Return [X, Y] of the center of cell containing provided text 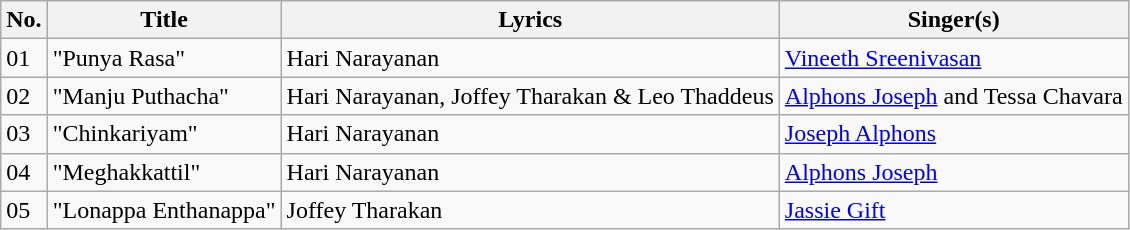
Alphons Joseph [954, 172]
Title [164, 20]
Joffey Tharakan [530, 210]
"Manju Puthacha" [164, 96]
"Punya Rasa" [164, 58]
01 [24, 58]
Hari Narayanan, Joffey Tharakan & Leo Thaddeus [530, 96]
02 [24, 96]
"Lonappa Enthanappa" [164, 210]
Vineeth Sreenivasan [954, 58]
03 [24, 134]
Joseph Alphons [954, 134]
04 [24, 172]
Lyrics [530, 20]
05 [24, 210]
Jassie Gift [954, 210]
"Meghakkattil" [164, 172]
Singer(s) [954, 20]
No. [24, 20]
"Chinkariyam" [164, 134]
Alphons Joseph and Tessa Chavara [954, 96]
